Locate the cell with the specified text and output its [x, y] center coordinate. 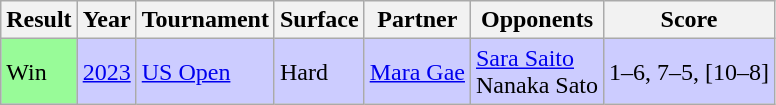
Mara Gae [417, 72]
Sara Saito Nanaka Sato [536, 72]
Win [39, 72]
1–6, 7–5, [10–8] [690, 72]
Result [39, 20]
US Open [205, 72]
Score [690, 20]
Tournament [205, 20]
Opponents [536, 20]
Surface [319, 20]
Partner [417, 20]
Hard [319, 72]
2023 [106, 72]
Year [106, 20]
